Identify which cell holds the provided text, then report its (X, Y) central coordinate. 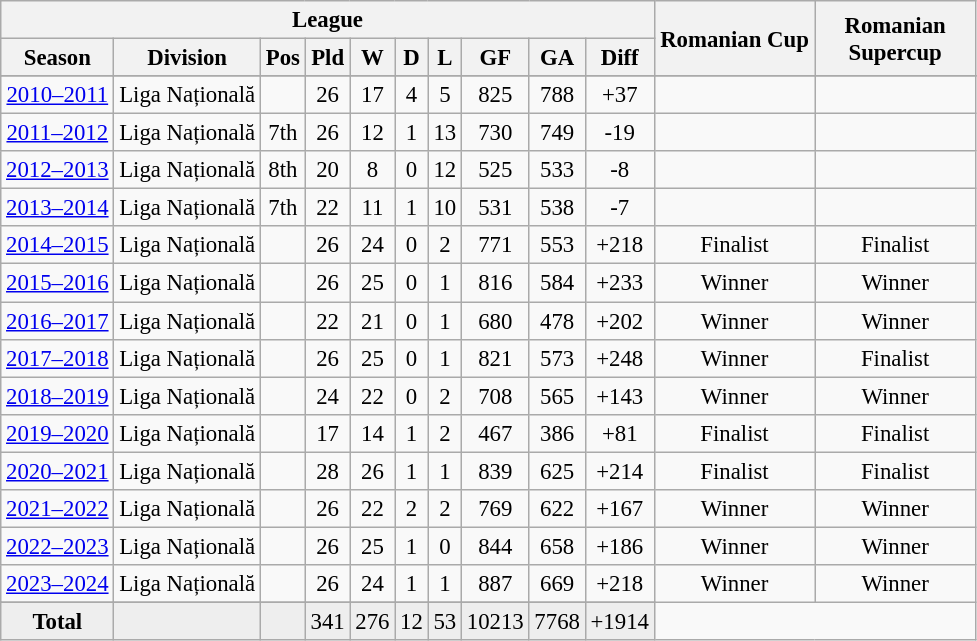
10 (444, 208)
749 (557, 133)
553 (557, 245)
478 (557, 321)
W (372, 58)
League (328, 20)
Pld (328, 58)
14 (372, 433)
2022–2023 (58, 546)
839 (496, 471)
622 (557, 509)
Romanian Supercup (896, 38)
Division (188, 58)
21 (372, 321)
L (444, 58)
2021–2022 (58, 509)
2016–2017 (58, 321)
8th (282, 170)
-7 (620, 208)
-8 (620, 170)
386 (557, 433)
+81 (620, 433)
-19 (620, 133)
Season (58, 58)
2011–2012 (58, 133)
13 (444, 133)
573 (557, 358)
2013–2014 (58, 208)
769 (496, 509)
+143 (620, 396)
2017–2018 (58, 358)
Romanian Cup (734, 38)
565 (557, 396)
467 (496, 433)
2018–2019 (58, 396)
10213 (496, 621)
20 (328, 170)
531 (496, 208)
680 (496, 321)
730 (496, 133)
2010–2011 (58, 95)
825 (496, 95)
2023–2024 (58, 584)
8 (372, 170)
Diff (620, 58)
2014–2015 (58, 245)
2015–2016 (58, 283)
D (412, 58)
+37 (620, 95)
771 (496, 245)
+167 (620, 509)
584 (557, 283)
525 (496, 170)
816 (496, 283)
+248 (620, 358)
+202 (620, 321)
788 (557, 95)
+186 (620, 546)
341 (328, 621)
708 (496, 396)
Total (58, 621)
+233 (620, 283)
538 (557, 208)
11 (372, 208)
2020–2021 (58, 471)
53 (444, 621)
533 (557, 170)
+1914 (620, 621)
844 (496, 546)
625 (557, 471)
2012–2013 (58, 170)
5 (444, 95)
28 (328, 471)
GA (557, 58)
669 (557, 584)
821 (496, 358)
GF (496, 58)
276 (372, 621)
7768 (557, 621)
658 (557, 546)
Pos (282, 58)
887 (496, 584)
4 (412, 95)
+214 (620, 471)
2019–2020 (58, 433)
